From the cell containing the given text, extract its center point as [X, Y] coordinate. 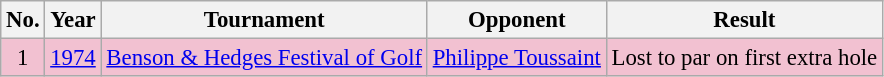
Philippe Toussaint [516, 58]
Opponent [516, 20]
Lost to par on first extra hole [744, 58]
1 [23, 58]
Year [73, 20]
Benson & Hedges Festival of Golf [264, 58]
No. [23, 20]
Tournament [264, 20]
1974 [73, 58]
Result [744, 20]
